For the text-containing cell, return its midpoint in [X, Y] coordinate format. 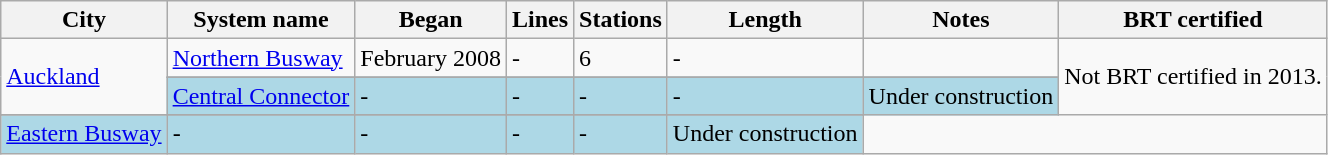
Northern Busway [261, 58]
Began [431, 20]
Length [765, 20]
Stations [621, 20]
February 2008 [431, 58]
BRT certified [1193, 20]
City [84, 20]
Eastern Busway [84, 134]
Lines [540, 20]
Central Connector [261, 96]
Auckland [84, 77]
Notes [961, 20]
6 [621, 58]
Not BRT certified in 2013. [1193, 77]
System name [261, 20]
